Find where the given text appears and provide that cell's center as [x, y] coordinate. 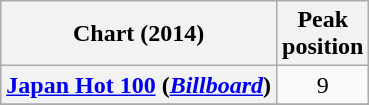
Chart (2014) [139, 34]
Japan Hot 100 (Billboard) [139, 85]
Peakposition [323, 34]
9 [323, 85]
